Return the (X, Y) coordinate for the center point of the cell that contains the specified text.  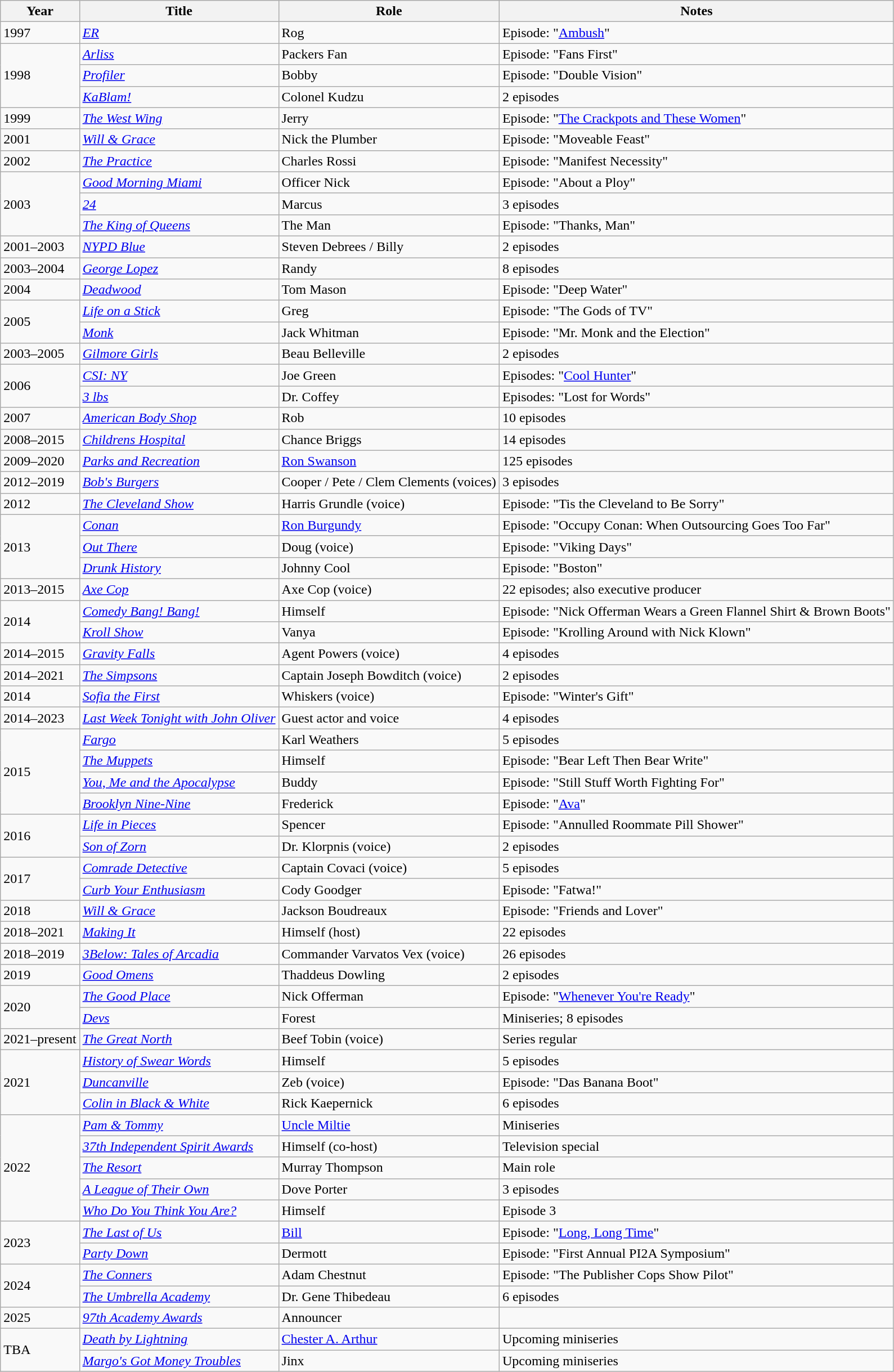
Episode 3 (697, 1210)
2021–present (40, 1039)
Episode: "Still Stuff Worth Fighting For" (697, 782)
Dr. Klorpnis (voice) (389, 846)
Episode: "Ambush" (697, 33)
Rob (389, 418)
3Below: Tales of Arcadia (179, 954)
Ron Burgundy (389, 525)
Dove Porter (389, 1189)
Beef Tobin (voice) (389, 1039)
Notes (697, 11)
1999 (40, 118)
Episode: "Manifest Necessity" (697, 161)
ER (179, 33)
Johnny Cool (389, 568)
Commander Varvatos Vex (voice) (389, 954)
Bob's Burgers (179, 482)
Episode: "Tis the Cleveland to Be Sorry" (697, 504)
Drunk History (179, 568)
2023 (40, 1243)
Episode: "Moveable Feast" (697, 140)
A League of Their Own (179, 1189)
Spencer (389, 825)
Episode: "Fatwa!" (697, 889)
Murray Thompson (389, 1168)
Thaddeus Dowling (389, 975)
Dr. Gene Thibedeau (389, 1296)
Episode: "Bear Left Then Bear Write" (697, 761)
Axe Cop (179, 589)
Whiskers (voice) (389, 697)
Episode: "Viking Days" (697, 546)
The Man (389, 225)
2012–2019 (40, 482)
Jerry (389, 118)
Episode: "Mr. Monk and the Election" (697, 333)
Brooklyn Nine-Nine (179, 804)
Harris Grundle (voice) (389, 504)
2009–2020 (40, 461)
Greg (389, 311)
Episode: "Boston" (697, 568)
Jinx (389, 1361)
Gilmore Girls (179, 354)
Agent Powers (voice) (389, 654)
Miniseries; 8 episodes (697, 1018)
The Conners (179, 1275)
Kroll Show (179, 633)
8 episodes (697, 268)
24 (179, 204)
Axe Cop (voice) (389, 589)
The Simpsons (179, 675)
NYPD Blue (179, 246)
The Umbrella Academy (179, 1296)
American Body Shop (179, 418)
2013–2015 (40, 589)
The King of Queens (179, 225)
George Lopez (179, 268)
26 episodes (697, 954)
Joe Green (389, 375)
2016 (40, 836)
Gravity Falls (179, 654)
Episode: "Long, Long Time" (697, 1232)
Jackson Boudreaux (389, 911)
2024 (40, 1285)
Zeb (voice) (389, 1082)
Episode: "Ava" (697, 804)
Episode: "First Annual PI2A Symposium" (697, 1253)
2015 (40, 772)
CSI: NY (179, 375)
Episode: "Fans First" (697, 54)
2003–2004 (40, 268)
Randy (389, 268)
2007 (40, 418)
2020 (40, 1007)
Death by Lightning (179, 1339)
Episode: "Double Vision" (697, 75)
The Cleveland Show (179, 504)
Episode: "Deep Water" (697, 290)
Arliss (179, 54)
Episode: "The Publisher Cops Show Pilot" (697, 1275)
Monk (179, 333)
Doug (voice) (389, 546)
2003 (40, 204)
Episode: "Occupy Conan: When Outsourcing Goes Too Far" (697, 525)
Chester A. Arthur (389, 1339)
Adam Chestnut (389, 1275)
37th Independent Spirit Awards (179, 1146)
3 lbs (179, 397)
2005 (40, 322)
2018 (40, 911)
Last Week Tonight with John Oliver (179, 718)
Making It (179, 932)
Son of Zorn (179, 846)
Nick Offerman (389, 997)
Rick Kaepernick (389, 1104)
Uncle Miltie (389, 1125)
Packers Fan (389, 54)
1998 (40, 75)
10 episodes (697, 418)
2025 (40, 1318)
Life in Pieces (179, 825)
Ron Swanson (389, 461)
History of Swear Words (179, 1061)
Year (40, 11)
2012 (40, 504)
Parks and Recreation (179, 461)
Officer Nick (389, 182)
Dermott (389, 1253)
You, Me and the Apocalypse (179, 782)
2004 (40, 290)
Himself (co-host) (389, 1146)
Title (179, 11)
2018–2021 (40, 932)
Episodes: "Lost for Words" (697, 397)
Episode: "The Crackpots and These Women" (697, 118)
Charles Rossi (389, 161)
Forest (389, 1018)
Frederick (389, 804)
Karl Weathers (389, 739)
Bobby (389, 75)
2013 (40, 546)
Who Do You Think You Are? (179, 1210)
22 episodes; also executive producer (697, 589)
Profiler (179, 75)
Deadwood (179, 290)
Comrade Detective (179, 868)
97th Academy Awards (179, 1318)
2014–2015 (40, 654)
Episode: "Thanks, Man" (697, 225)
Episode: "About a Ploy" (697, 182)
Series regular (697, 1039)
TBA (40, 1350)
The Last of Us (179, 1232)
Good Omens (179, 975)
Childrens Hospital (179, 440)
2019 (40, 975)
Margo's Got Money Troubles (179, 1361)
2014–2023 (40, 718)
22 episodes (697, 932)
Nick the Plumber (389, 140)
The West Wing (179, 118)
Episodes: "Cool Hunter" (697, 375)
The Resort (179, 1168)
Out There (179, 546)
Cody Goodger (389, 889)
Episode: "Nick Offerman Wears a Green Flannel Shirt & Brown Boots" (697, 611)
Television special (697, 1146)
2022 (40, 1168)
Pam & Tommy (179, 1125)
Fargo (179, 739)
Captain Covaci (voice) (389, 868)
Main role (697, 1168)
Buddy (389, 782)
Vanya (389, 633)
Episode: "Krolling Around with Nick Klown" (697, 633)
Marcus (389, 204)
Colonel Kudzu (389, 97)
Beau Belleville (389, 354)
Role (389, 11)
2001–2003 (40, 246)
Dr. Coffey (389, 397)
Guest actor and voice (389, 718)
Captain Joseph Bowditch (voice) (389, 675)
KaBlam! (179, 97)
14 episodes (697, 440)
Announcer (389, 1318)
Steven Debrees / Billy (389, 246)
Episode: "Annulled Roommate Pill Shower" (697, 825)
The Practice (179, 161)
Rog (389, 33)
2002 (40, 161)
Duncanville (179, 1082)
Devs (179, 1018)
2021 (40, 1082)
Episode: "Das Banana Boot" (697, 1082)
2003–2005 (40, 354)
2017 (40, 878)
Himself (host) (389, 932)
2001 (40, 140)
Good Morning Miami (179, 182)
2008–2015 (40, 440)
Sofia the First (179, 697)
Episode: "Winter's Gift" (697, 697)
Jack Whitman (389, 333)
Chance Briggs (389, 440)
The Muppets (179, 761)
The Good Place (179, 997)
125 episodes (697, 461)
Episode: "The Gods of TV" (697, 311)
Conan (179, 525)
Episode: "Friends and Lover" (697, 911)
Party Down (179, 1253)
2018–2019 (40, 954)
Bill (389, 1232)
Miniseries (697, 1125)
Cooper / Pete / Clem Clements (voices) (389, 482)
2006 (40, 386)
Comedy Bang! Bang! (179, 611)
Life on a Stick (179, 311)
The Great North (179, 1039)
Tom Mason (389, 290)
Curb Your Enthusiasm (179, 889)
1997 (40, 33)
2014–2021 (40, 675)
Episode: "Whenever You're Ready" (697, 997)
Colin in Black & White (179, 1104)
